From the cell containing the given text, extract its center point as (X, Y) coordinate. 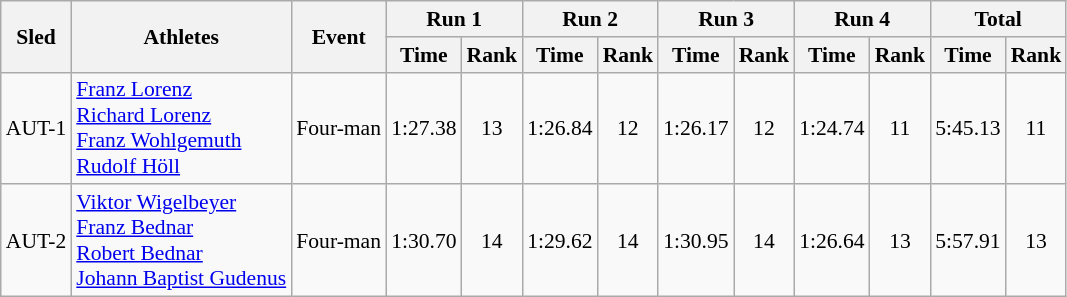
Event (338, 36)
5:45.13 (968, 128)
AUT-2 (36, 241)
AUT-1 (36, 128)
1:26.64 (832, 241)
Run 4 (862, 19)
5:57.91 (968, 241)
1:26.84 (560, 128)
1:27.38 (424, 128)
Total (998, 19)
1:26.17 (696, 128)
1:29.62 (560, 241)
Run 3 (726, 19)
1:30.95 (696, 241)
Run 1 (454, 19)
Sled (36, 36)
1:30.70 (424, 241)
Athletes (181, 36)
1:24.74 (832, 128)
Run 2 (590, 19)
Viktor WigelbeyerFranz BednarRobert BednarJohann Baptist Gudenus (181, 241)
Franz LorenzRichard LorenzFranz WohlgemuthRudolf Höll (181, 128)
